Determine the (X, Y) coordinate at the center of the cell enclosing the given text.  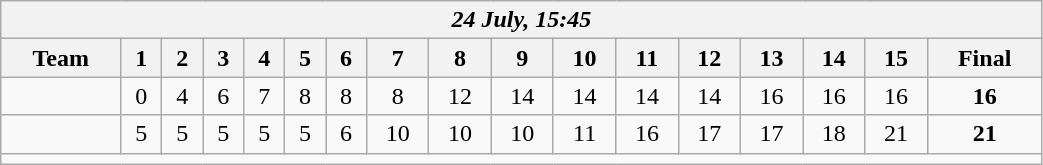
18 (834, 134)
Team (61, 58)
13 (771, 58)
9 (522, 58)
3 (224, 58)
0 (142, 96)
2 (182, 58)
24 July, 15:45 (522, 20)
Final (984, 58)
1 (142, 58)
15 (896, 58)
